Provide the [x, y] coordinate of the cell's center where the given text is located.  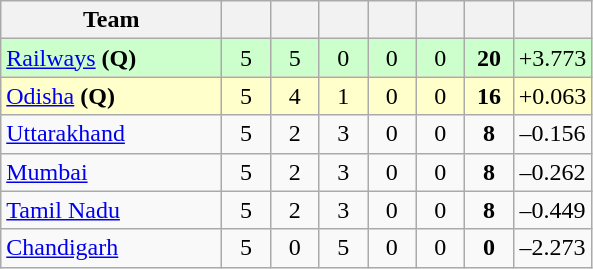
Chandigarh [112, 248]
–0.262 [552, 172]
–0.449 [552, 210]
16 [490, 96]
Mumbai [112, 172]
Team [112, 20]
–2.273 [552, 248]
Railways (Q) [112, 58]
Uttarakhand [112, 134]
Tamil Nadu [112, 210]
+3.773 [552, 58]
4 [294, 96]
+0.063 [552, 96]
Odisha (Q) [112, 96]
1 [344, 96]
20 [490, 58]
–0.156 [552, 134]
